Search for the cell housing the specified text and yield its (x, y) center coordinate. 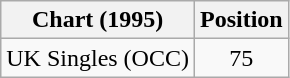
75 (241, 58)
UK Singles (OCC) (98, 58)
Position (241, 20)
Chart (1995) (98, 20)
